Capture the cell that displays the provided text and extract its [X, Y] central coordinate. 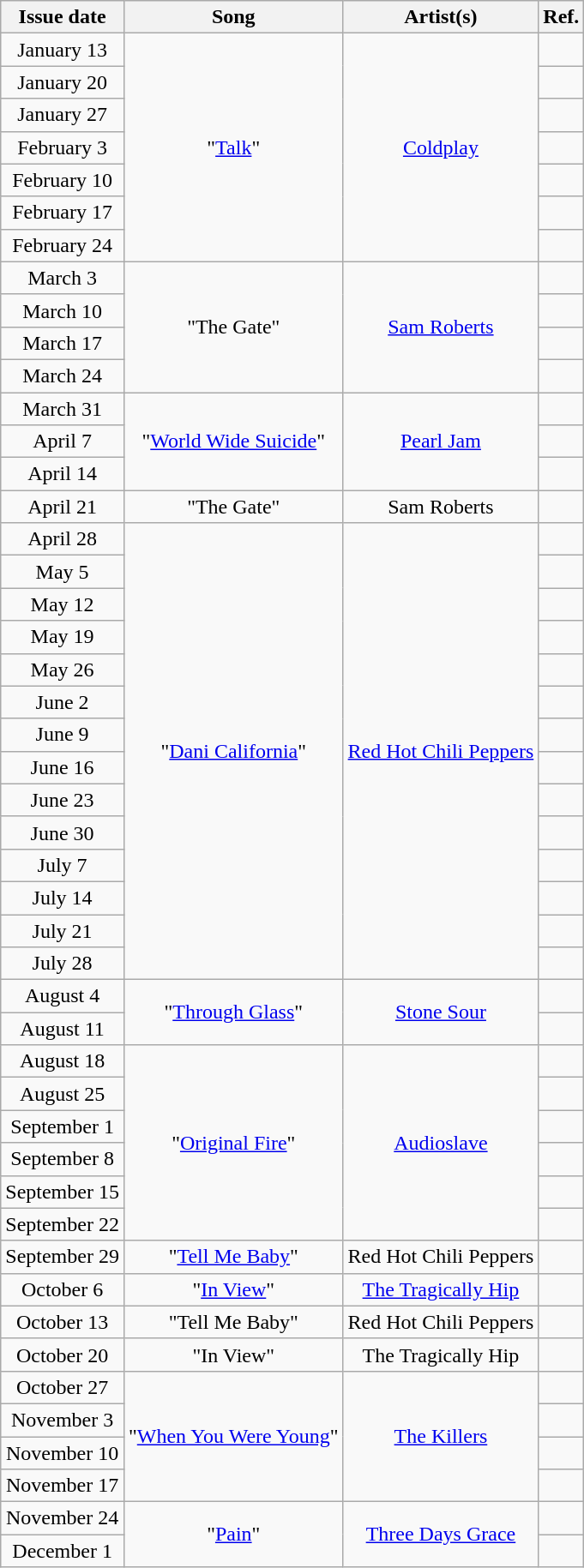
October 13 [63, 1322]
February 10 [63, 180]
July 28 [63, 964]
July 21 [63, 930]
November 3 [63, 1420]
February 3 [63, 147]
October 6 [63, 1289]
February 17 [63, 213]
Stone Sour [441, 1012]
August 11 [63, 1029]
August 18 [63, 1061]
February 24 [63, 245]
July 14 [63, 898]
March 31 [63, 409]
January 13 [63, 50]
Three Days Grace [441, 1535]
December 1 [63, 1551]
Ref. [561, 17]
January 27 [63, 115]
Artist(s) [441, 17]
November 10 [63, 1453]
March 10 [63, 310]
May 5 [63, 572]
November 17 [63, 1486]
July 7 [63, 865]
April 28 [63, 539]
May 12 [63, 604]
June 30 [63, 832]
"Original Fire" [233, 1143]
May 19 [63, 637]
Issue date [63, 17]
"Pain" [233, 1535]
April 21 [63, 507]
September 8 [63, 1159]
June 2 [63, 702]
October 20 [63, 1355]
"Talk" [233, 147]
Song [233, 17]
"Dani California" [233, 751]
Coldplay [441, 147]
June 16 [63, 767]
The Killers [441, 1436]
August 25 [63, 1094]
March 17 [63, 343]
June 9 [63, 735]
October 27 [63, 1387]
April 14 [63, 474]
March 3 [63, 278]
June 23 [63, 800]
"World Wide Suicide" [233, 442]
September 15 [63, 1192]
November 24 [63, 1518]
September 1 [63, 1126]
"Through Glass" [233, 1012]
September 29 [63, 1257]
May 26 [63, 670]
Pearl Jam [441, 442]
"When You Were Young" [233, 1436]
April 7 [63, 442]
January 20 [63, 82]
March 24 [63, 375]
Audioslave [441, 1143]
August 4 [63, 996]
September 22 [63, 1224]
